Return [x, y] of the center of cell containing provided text 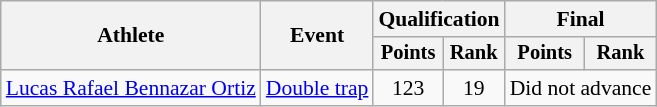
Double trap [318, 88]
19 [474, 88]
Lucas Rafael Bennazar Ortiz [131, 88]
Athlete [131, 36]
Qualification [438, 19]
123 [408, 88]
Event [318, 36]
Final [581, 19]
Did not advance [581, 88]
